From the cell containing the given text, extract its center point as (x, y) coordinate. 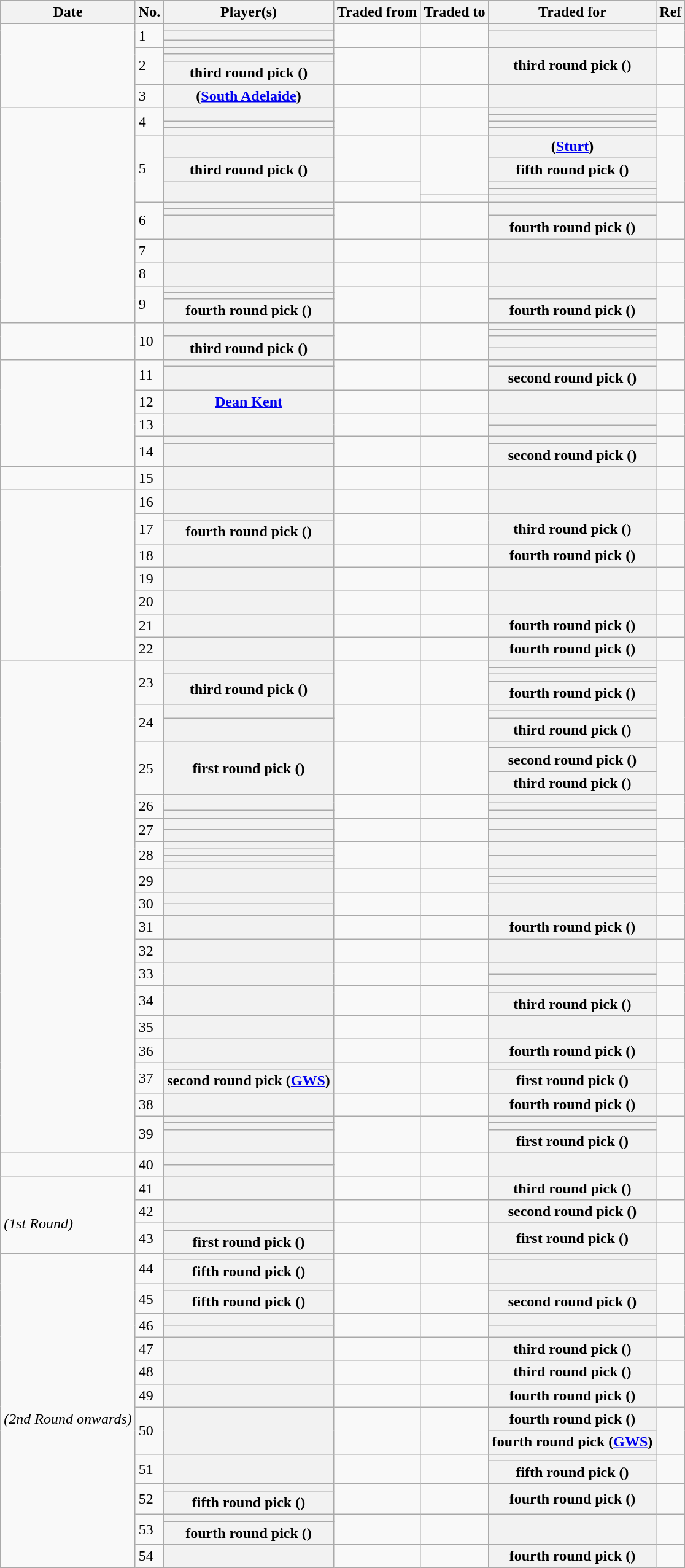
53 (149, 1529)
26 (149, 806)
1 (149, 36)
17 (149, 528)
22 (149, 649)
36 (149, 1051)
second round pick (GWS) (249, 1081)
31 (149, 927)
8 (149, 274)
35 (149, 1028)
42 (149, 1211)
25 (149, 768)
20 (149, 602)
21 (149, 625)
6 (149, 220)
14 (149, 452)
Traded from (377, 12)
49 (149, 1395)
No. (149, 12)
38 (149, 1104)
46 (149, 1325)
15 (149, 478)
28 (149, 855)
40 (149, 1164)
fourth round pick (GWS) (572, 1442)
16 (149, 502)
10 (149, 341)
Date (68, 12)
7 (149, 251)
24 (149, 723)
44 (149, 1269)
23 (149, 682)
30 (149, 903)
13 (149, 425)
Traded to (454, 12)
19 (149, 579)
2 (149, 66)
37 (149, 1077)
48 (149, 1372)
50 (149, 1430)
54 (149, 1556)
3 (149, 96)
Player(s) (249, 12)
52 (149, 1499)
12 (149, 401)
Ref (670, 12)
45 (149, 1298)
51 (149, 1469)
18 (149, 555)
47 (149, 1349)
Traded for (572, 12)
(1st Round) (68, 1215)
41 (149, 1188)
Dean Kent (249, 401)
27 (149, 830)
32 (149, 950)
(2nd Round onwards) (68, 1411)
4 (149, 121)
5 (149, 168)
11 (149, 375)
(South Adelaide) (249, 96)
9 (149, 304)
(Sturt) (572, 146)
43 (149, 1238)
29 (149, 880)
33 (149, 974)
39 (149, 1134)
34 (149, 1001)
